Return the [x, y] coordinate for the center point of the cell that contains the specified text.  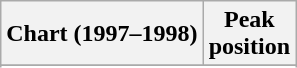
Chart (1997–1998) [102, 34]
Peakposition [249, 34]
